Output the (X, Y) coordinate of the center of the cell containing the given text.  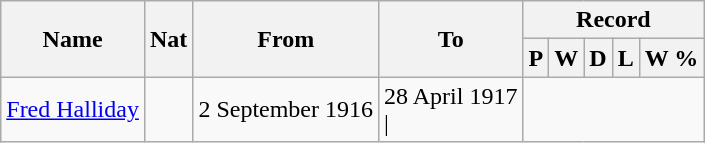
Fred Halliday (73, 110)
P (536, 58)
28 April 1917| (451, 110)
W (566, 58)
Record (614, 20)
D (598, 58)
2 September 1916 (286, 110)
Nat (168, 39)
To (451, 39)
From (286, 39)
L (626, 58)
Name (73, 39)
W % (672, 58)
